Return (x, y) of the center of cell containing provided text 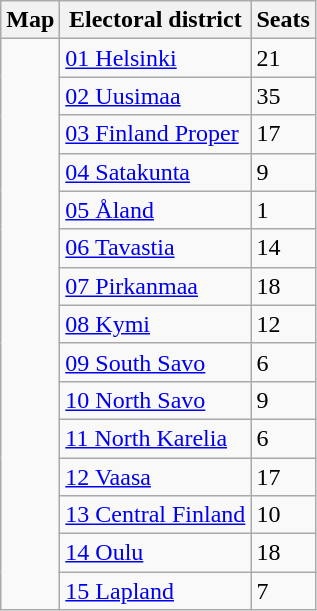
35 (283, 96)
Seats (283, 20)
14 (283, 248)
10 North Savo (156, 400)
02 Uusimaa (156, 96)
10 (283, 515)
12 (283, 324)
Electoral district (156, 20)
03 Finland Proper (156, 134)
11 North Karelia (156, 438)
07 Pirkanmaa (156, 286)
Map (30, 20)
01 Helsinki (156, 58)
08 Kymi (156, 324)
15 Lapland (156, 591)
13 Central Finland (156, 515)
09 South Savo (156, 362)
21 (283, 58)
05 Åland (156, 210)
06 Tavastia (156, 248)
7 (283, 591)
12 Vaasa (156, 477)
04 Satakunta (156, 172)
14 Oulu (156, 553)
1 (283, 210)
